Search for the cell housing the specified text and yield its (X, Y) center coordinate. 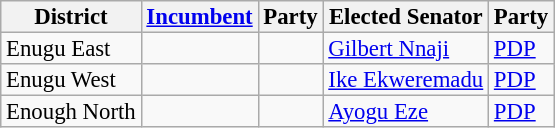
Enough North (71, 112)
Ike Ekweremadu (406, 80)
District (71, 17)
Gilbert Nnaji (406, 49)
Enugu East (71, 49)
Enugu West (71, 80)
Ayogu Eze (406, 112)
Elected Senator (406, 17)
Incumbent (200, 17)
